Search for the cell housing the specified text and yield its (X, Y) center coordinate. 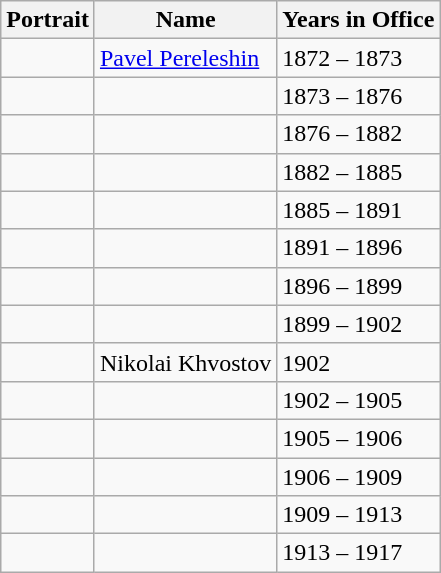
1905 – 1906 (358, 438)
Pavel Pereleshin (185, 58)
Nikolai Khvostov (185, 362)
1891 – 1896 (358, 248)
1906 – 1909 (358, 477)
1909 – 1913 (358, 515)
1899 – 1902 (358, 324)
1902 (358, 362)
Years in Office (358, 20)
Name (185, 20)
Portrait (48, 20)
1873 – 1876 (358, 96)
1913 – 1917 (358, 553)
1876 – 1882 (358, 134)
1885 – 1891 (358, 210)
1902 – 1905 (358, 400)
1882 – 1885 (358, 172)
1872 – 1873 (358, 58)
1896 – 1899 (358, 286)
